Locate the cell with the specified text and output its [X, Y] center coordinate. 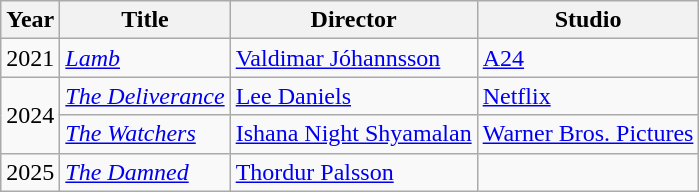
Ishana Night Shyamalan [354, 134]
2024 [30, 115]
The Deliverance [145, 96]
2025 [30, 172]
Director [354, 20]
Year [30, 20]
Title [145, 20]
2021 [30, 58]
Valdimar Jóhannsson [354, 58]
Studio [588, 20]
The Damned [145, 172]
Lamb [145, 58]
Warner Bros. Pictures [588, 134]
A24 [588, 58]
The Watchers [145, 134]
Lee Daniels [354, 96]
Thordur Palsson [354, 172]
Netflix [588, 96]
